Extract the (X, Y) coordinate from the center of the cell holding the provided text.  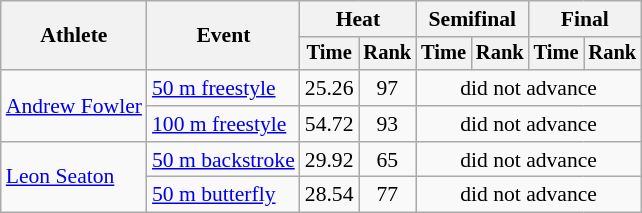
93 (387, 124)
Athlete (74, 36)
28.54 (330, 195)
65 (387, 160)
Leon Seaton (74, 178)
Final (585, 19)
25.26 (330, 88)
Andrew Fowler (74, 106)
100 m freestyle (224, 124)
29.92 (330, 160)
54.72 (330, 124)
Heat (358, 19)
50 m freestyle (224, 88)
50 m butterfly (224, 195)
77 (387, 195)
97 (387, 88)
Semifinal (472, 19)
50 m backstroke (224, 160)
Event (224, 36)
